Find where the given text appears and provide that cell's center as (x, y) coordinate. 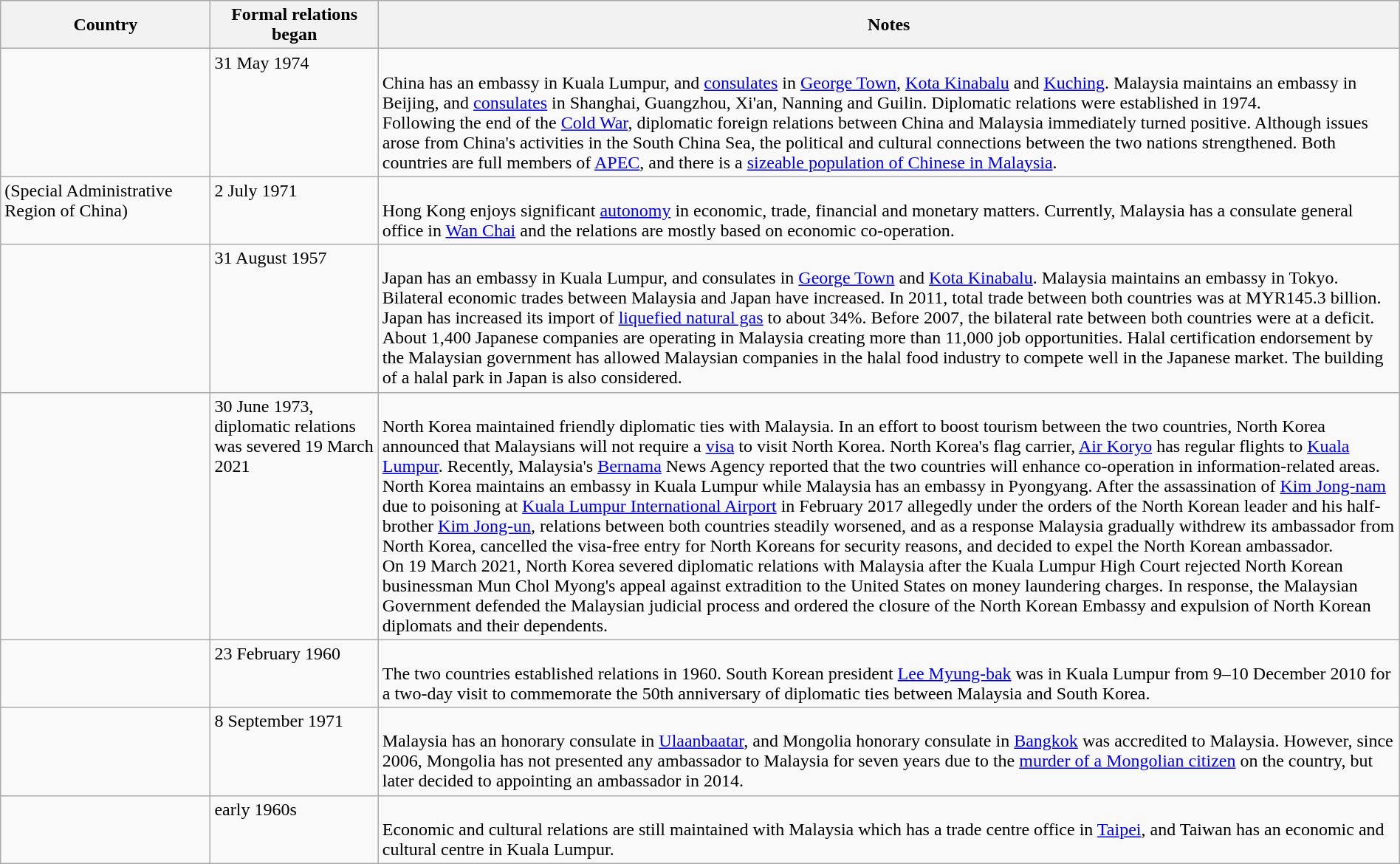
early 1960s (294, 829)
Country (106, 25)
Notes (889, 25)
(Special Administrative Region of China) (106, 210)
30 June 1973, diplomatic relations was severed 19 March 2021 (294, 515)
Formal relations began (294, 25)
2 July 1971 (294, 210)
31 May 1974 (294, 112)
23 February 1960 (294, 673)
31 August 1957 (294, 318)
8 September 1971 (294, 752)
